Return the [X, Y] coordinate for the center point of the cell that contains the specified text.  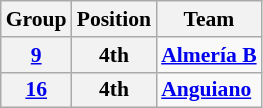
Almería B [208, 55]
Anguiano [208, 90]
Position [114, 19]
Group [36, 19]
9 [36, 55]
Team [208, 19]
16 [36, 90]
